Extract the (x, y) coordinate from the center of the cell holding the provided text.  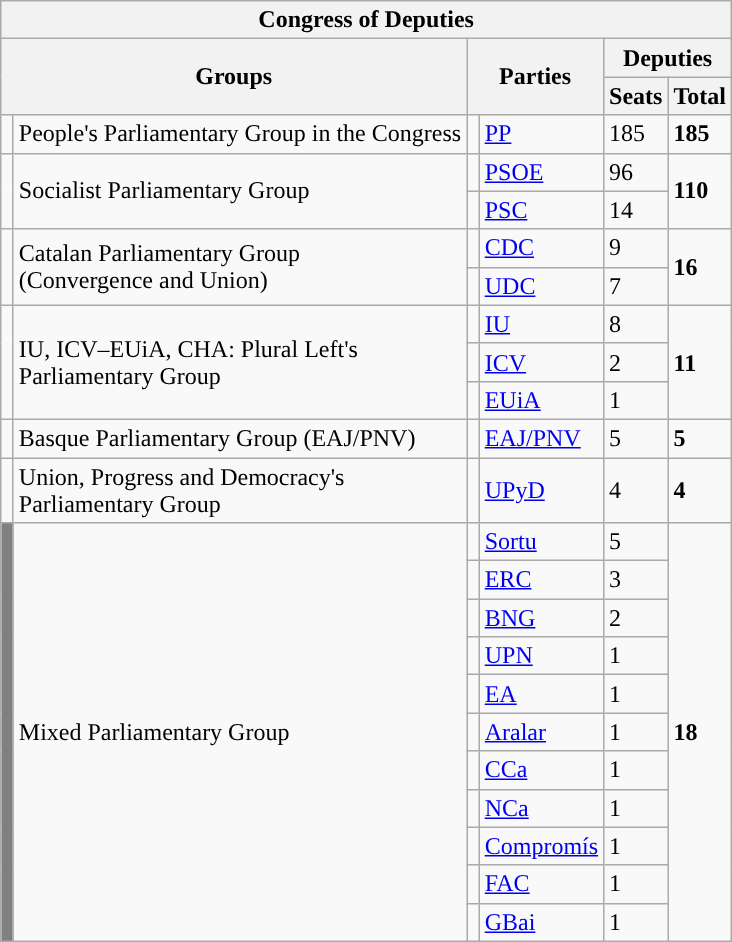
Total (700, 96)
3 (636, 580)
ICV (541, 362)
Mixed Parliamentary Group (240, 732)
ERC (541, 580)
IU, ICV–EUiA, CHA: Plural Left'sParliamentary Group (240, 362)
Union, Progress and Democracy'sParliamentary Group (240, 490)
PP (541, 134)
UPN (541, 656)
EA (541, 694)
Parties (536, 77)
110 (700, 191)
18 (700, 732)
8 (636, 324)
FAC (541, 884)
UPyD (541, 490)
Catalan Parliamentary Group(Convergence and Union) (240, 267)
Aralar (541, 732)
9 (636, 248)
EUiA (541, 400)
11 (700, 362)
16 (700, 267)
Compromís (541, 846)
Basque Parliamentary Group (EAJ/PNV) (240, 438)
UDC (541, 286)
CCa (541, 770)
EAJ/PNV (541, 438)
CDC (541, 248)
Congress of Deputies (366, 20)
Deputies (668, 58)
96 (636, 172)
PSOE (541, 172)
NCa (541, 808)
GBai (541, 922)
7 (636, 286)
14 (636, 210)
Groups (234, 77)
IU (541, 324)
Seats (636, 96)
Socialist Parliamentary Group (240, 191)
BNG (541, 618)
People's Parliamentary Group in the Congress (240, 134)
Sortu (541, 542)
PSC (541, 210)
